Locate the cell with the specified text and output its (X, Y) center coordinate. 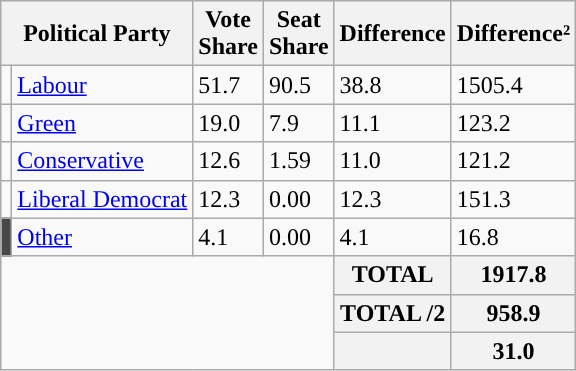
51.7 (228, 85)
151.3 (513, 199)
Political Party (97, 34)
11.1 (392, 123)
Labour (102, 85)
7.9 (298, 123)
38.8 (392, 85)
31.0 (513, 351)
TOTAL /2 (392, 313)
Difference (392, 34)
SeatShare (298, 34)
123.2 (513, 123)
Other (102, 237)
958.9 (513, 313)
121.2 (513, 161)
Conservative (102, 161)
1.59 (298, 161)
16.8 (513, 237)
19.0 (228, 123)
VoteShare (228, 34)
Green (102, 123)
1917.8 (513, 275)
Liberal Democrat (102, 199)
1505.4 (513, 85)
90.5 (298, 85)
TOTAL (392, 275)
11.0 (392, 161)
12.6 (228, 161)
Difference² (513, 34)
